Pinpoint the cell where the given text exists, returning its (X, Y) midpoint coordinate. 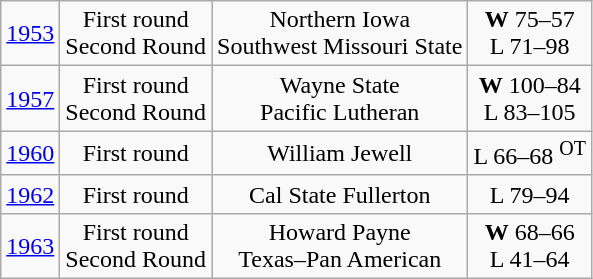
William Jewell (340, 154)
1962 (30, 194)
W 100–84L 83–105 (530, 98)
Wayne StatePacific Lutheran (340, 98)
1963 (30, 246)
1957 (30, 98)
L 79–94 (530, 194)
1953 (30, 34)
W 75–57L 71–98 (530, 34)
Northern IowaSouthwest Missouri State (340, 34)
W 68–66L 41–64 (530, 246)
Cal State Fullerton (340, 194)
L 66–68 OT (530, 154)
Howard PayneTexas–Pan American (340, 246)
1960 (30, 154)
